Detect which cell encompasses the target text, then output its (X, Y) center coordinate. 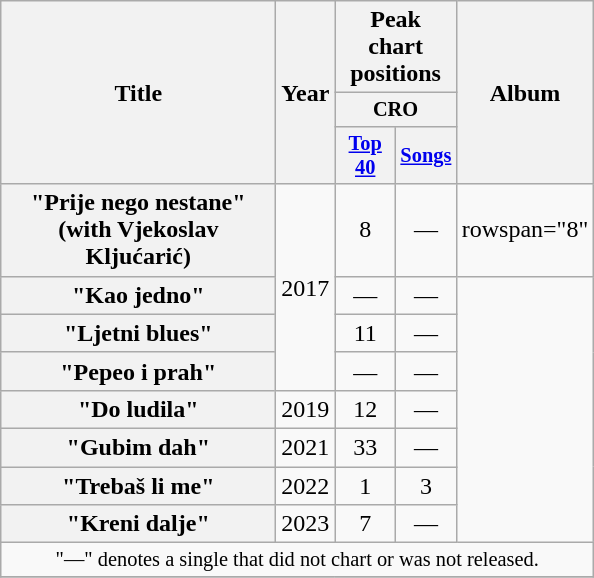
"Gubim dah" (138, 447)
rowspan="8" (525, 230)
"Pepeo i prah" (138, 371)
33 (366, 447)
"Do ludila" (138, 409)
12 (366, 409)
7 (366, 524)
"Prije nego nestane" (with Vjekoslav Kljućarić) (138, 230)
Year (306, 92)
"Ljetni blues" (138, 333)
Album (525, 92)
Peak chart positions (396, 47)
11 (366, 333)
"—" denotes a single that did not chart or was not released. (298, 560)
2022 (306, 485)
"Kreni dalje" (138, 524)
"Kao jedno" (138, 295)
CRO (396, 110)
1 (366, 485)
"Trebaš li me" (138, 485)
8 (366, 230)
2019 (306, 409)
3 (426, 485)
2023 (306, 524)
Top 40 (366, 155)
2021 (306, 447)
Songs (426, 155)
Title (138, 92)
2017 (306, 287)
